Return the (x, y) coordinate for the center point of the cell that contains the specified text.  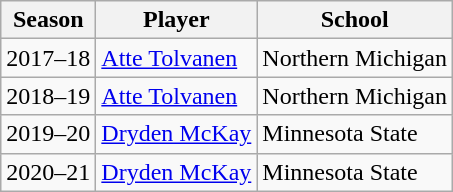
Player (176, 20)
School (355, 20)
2019–20 (48, 134)
2020–21 (48, 172)
2018–19 (48, 96)
Season (48, 20)
2017–18 (48, 58)
